Extract the [x, y] coordinate from the center of the cell holding the provided text.  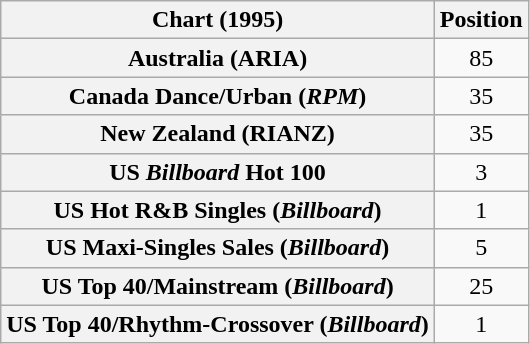
25 [481, 286]
US Billboard Hot 100 [218, 172]
Australia (ARIA) [218, 58]
US Top 40/Mainstream (Billboard) [218, 286]
85 [481, 58]
US Hot R&B Singles (Billboard) [218, 210]
New Zealand (RIANZ) [218, 134]
US Maxi-Singles Sales (Billboard) [218, 248]
US Top 40/Rhythm-Crossover (Billboard) [218, 324]
Canada Dance/Urban (RPM) [218, 96]
5 [481, 248]
3 [481, 172]
Position [481, 20]
Chart (1995) [218, 20]
